Pinpoint the cell where the given text exists, returning its [X, Y] midpoint coordinate. 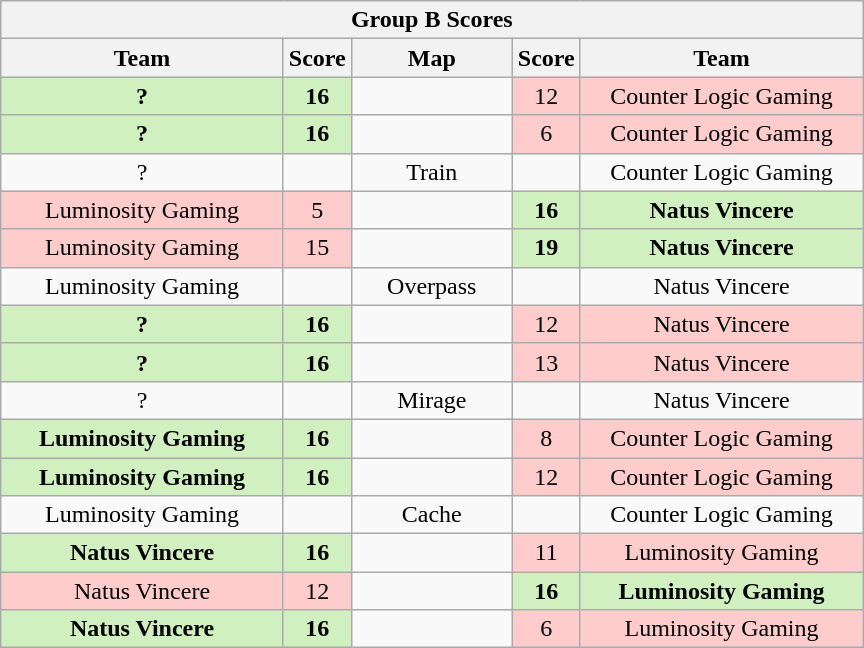
15 [317, 248]
19 [546, 248]
Group B Scores [432, 20]
Cache [432, 515]
Overpass [432, 286]
8 [546, 438]
5 [317, 210]
Mirage [432, 400]
11 [546, 553]
Train [432, 172]
13 [546, 362]
Map [432, 58]
